Return the (X, Y) coordinate for the center point of the cell that contains the specified text.  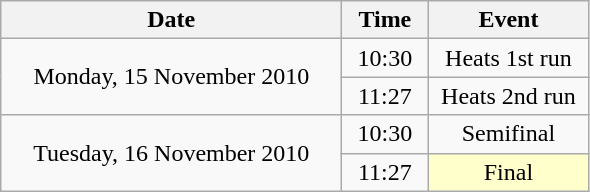
Heats 1st run (508, 58)
Monday, 15 November 2010 (172, 77)
Semifinal (508, 134)
Event (508, 20)
Time (385, 20)
Tuesday, 16 November 2010 (172, 153)
Heats 2nd run (508, 96)
Final (508, 172)
Date (172, 20)
